Provide the [X, Y] coordinate of the cell's center where the given text is located.  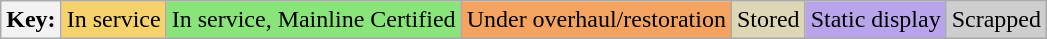
Scrapped [996, 20]
Key: [31, 20]
Stored [768, 20]
In service [114, 20]
Static display [876, 20]
In service, Mainline Certified [314, 20]
Under overhaul/restoration [596, 20]
